Scan for the cell matching the given text and deliver its [X, Y] coordinate at center. 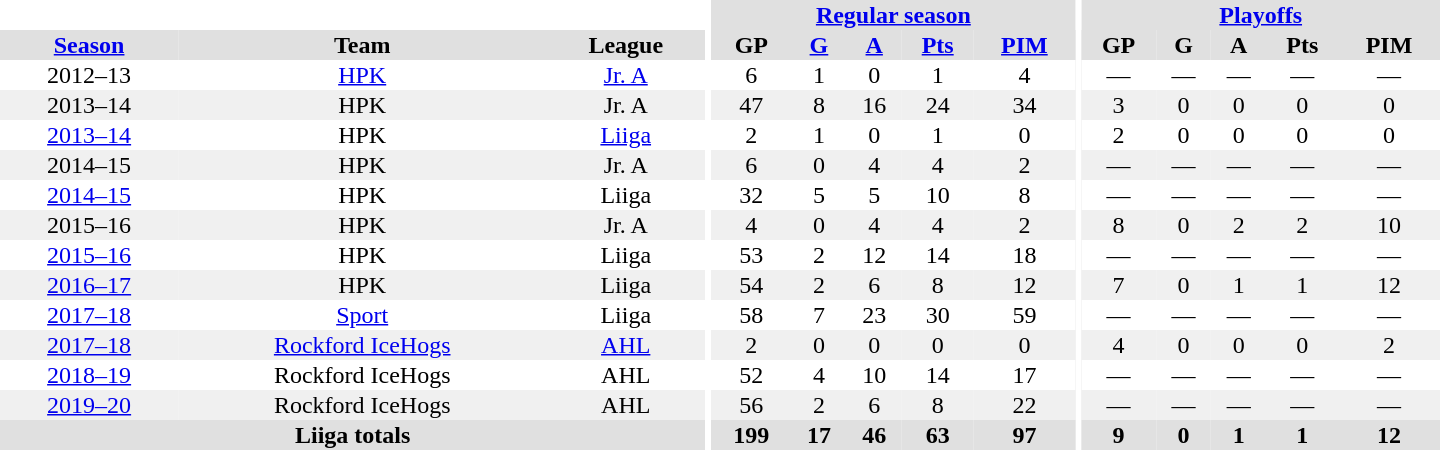
Liiga totals [352, 435]
Playoffs [1260, 15]
24 [938, 105]
18 [1025, 255]
3 [1118, 105]
2016–17 [89, 285]
58 [751, 315]
199 [751, 435]
56 [751, 405]
16 [874, 105]
Regular season [893, 15]
63 [938, 435]
9 [1118, 435]
53 [751, 255]
League [626, 45]
Sport [362, 315]
97 [1025, 435]
47 [751, 105]
2018–19 [89, 375]
34 [1025, 105]
2012–13 [89, 75]
Season [89, 45]
30 [938, 315]
32 [751, 195]
22 [1025, 405]
52 [751, 375]
Team [362, 45]
46 [874, 435]
23 [874, 315]
2019–20 [89, 405]
54 [751, 285]
59 [1025, 315]
